Locate the cell with the specified text and output its [X, Y] center coordinate. 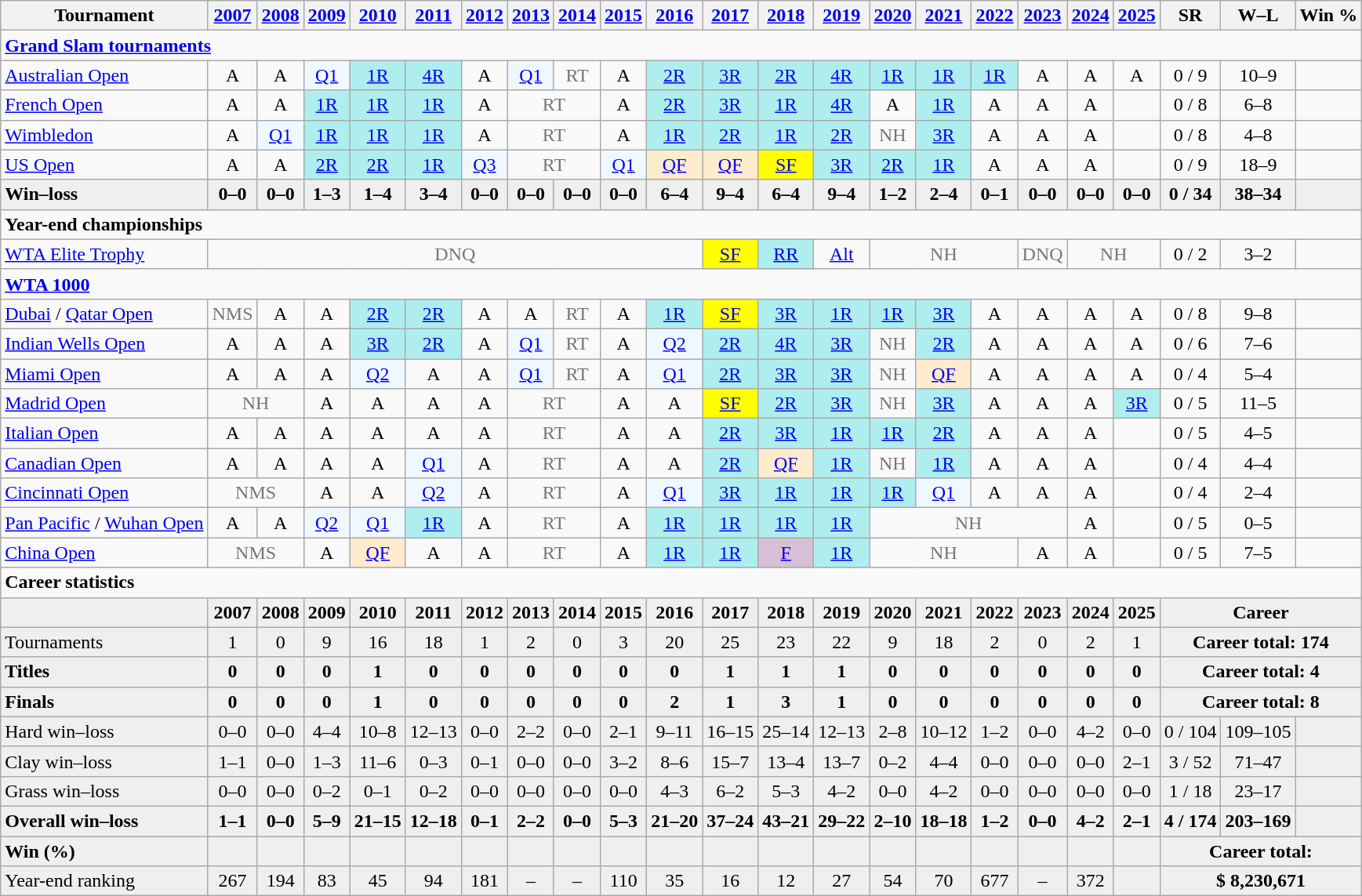
70 [944, 881]
10–9 [1258, 75]
Madrid Open [104, 404]
Hard win–loss [104, 731]
Career total: [1261, 851]
Alt [842, 254]
Win–loss [104, 194]
37–24 [731, 821]
Grass win–loss [104, 791]
RR [786, 254]
WTA Elite Trophy [104, 254]
21–15 [378, 821]
5–4 [1258, 374]
Miami Open [104, 374]
10–8 [378, 731]
2–8 [892, 731]
2–10 [892, 821]
Year-end championships [681, 224]
Canadian Open [104, 463]
7–5 [1258, 553]
4 / 174 [1190, 821]
0–3 [433, 761]
203–169 [1258, 821]
12 [786, 881]
3 / 52 [1190, 761]
4–5 [1258, 433]
Wimbledon [104, 135]
Australian Open [104, 75]
16–15 [731, 731]
Career total: 4 [1261, 672]
WTA 1000 [681, 284]
83 [326, 881]
$ 8,230,671 [1261, 881]
Career total: 8 [1261, 702]
0 / 2 [1190, 254]
Career statistics [681, 582]
71–47 [1258, 761]
23–17 [1258, 791]
4–8 [1258, 135]
13–7 [842, 761]
Career total: 174 [1261, 642]
10–12 [944, 731]
13–4 [786, 761]
94 [433, 881]
23 [786, 642]
8–6 [674, 761]
11–6 [378, 761]
677 [994, 881]
3–4 [433, 194]
110 [624, 881]
372 [1090, 881]
Pan Pacific / Wuhan Open [104, 523]
54 [892, 881]
18–18 [944, 821]
11–5 [1258, 404]
38–34 [1258, 194]
35 [674, 881]
267 [232, 881]
0 / 34 [1190, 194]
25 [731, 642]
1 / 18 [1190, 791]
Q3 [485, 165]
1–4 [378, 194]
W–L [1258, 16]
US Open [104, 165]
SR [1190, 16]
Win (%) [104, 851]
0–5 [1258, 523]
194 [281, 881]
18–9 [1258, 165]
Indian Wells Open [104, 343]
Clay win–loss [104, 761]
Year-end ranking [104, 881]
0 / 104 [1190, 731]
181 [485, 881]
7–6 [1258, 343]
Overall win–loss [104, 821]
Career [1261, 612]
25–14 [786, 731]
29–22 [842, 821]
China Open [104, 553]
5–9 [326, 821]
Finals [104, 702]
109–105 [1258, 731]
9–11 [674, 731]
27 [842, 881]
0 / 6 [1190, 343]
4–3 [674, 791]
43–21 [786, 821]
F [786, 553]
French Open [104, 105]
Grand Slam tournaments [681, 45]
22 [842, 642]
Tournament [104, 16]
Titles [104, 672]
45 [378, 881]
12–18 [433, 821]
Italian Open [104, 433]
Dubai / Qatar Open [104, 314]
6–2 [731, 791]
9–8 [1258, 314]
20 [674, 642]
Cincinnati Open [104, 493]
21–20 [674, 821]
15–7 [731, 761]
6–8 [1258, 105]
Tournaments [104, 642]
Win % [1328, 16]
